Return (x, y) of the center of cell containing provided text 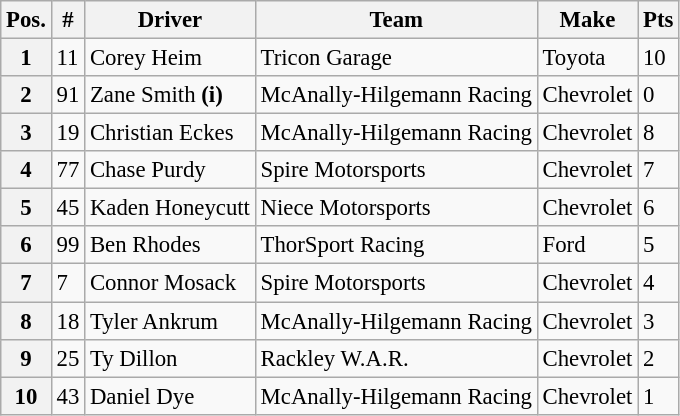
99 (68, 245)
# (68, 20)
Connor Mosack (170, 283)
Kaden Honeycutt (170, 208)
Christian Eckes (170, 133)
11 (68, 58)
Ty Dillon (170, 358)
Toyota (587, 58)
Chase Purdy (170, 170)
25 (68, 358)
Tyler Ankrum (170, 321)
Rackley W.A.R. (396, 358)
Pos. (26, 20)
91 (68, 95)
Team (396, 20)
19 (68, 133)
Zane Smith (i) (170, 95)
43 (68, 396)
Corey Heim (170, 58)
Make (587, 20)
Driver (170, 20)
77 (68, 170)
Pts (658, 20)
Daniel Dye (170, 396)
45 (68, 208)
9 (26, 358)
0 (658, 95)
ThorSport Racing (396, 245)
Tricon Garage (396, 58)
Ford (587, 245)
Ben Rhodes (170, 245)
Niece Motorsports (396, 208)
18 (68, 321)
